Return the [X, Y] coordinate for the center point of the cell that contains the specified text.  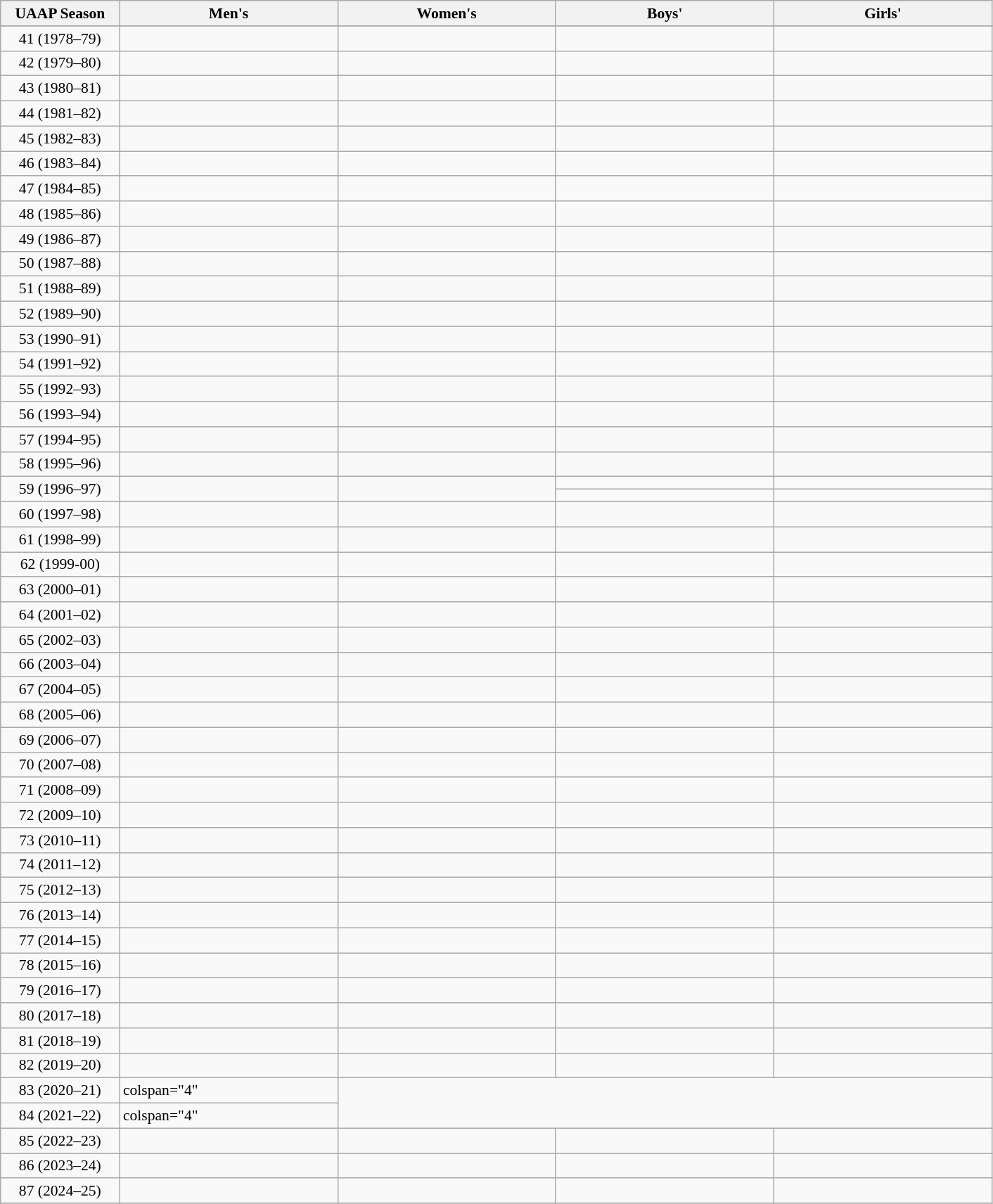
49 (1986–87) [60, 239]
63 (2000–01) [60, 590]
42 (1979–80) [60, 63]
62 (1999-00) [60, 565]
57 (1994–95) [60, 440]
64 (2001–02) [60, 615]
56 (1993–94) [60, 414]
53 (1990–91) [60, 339]
80 (2017–18) [60, 1016]
45 (1982–83) [60, 139]
79 (2016–17) [60, 991]
84 (2021–22) [60, 1116]
75 (2012–13) [60, 890]
85 (2022–23) [60, 1141]
41 (1978–79) [60, 39]
76 (2013–14) [60, 916]
65 (2002–03) [60, 640]
54 (1991–92) [60, 364]
59 (1996–97) [60, 489]
55 (1992–93) [60, 390]
Women's [447, 13]
50 (1987–88) [60, 264]
71 (2008–09) [60, 790]
67 (2004–05) [60, 690]
86 (2023–24) [60, 1166]
51 (1988–89) [60, 289]
Girls' [883, 13]
82 (2019–20) [60, 1065]
73 (2010–11) [60, 840]
UAAP Season [60, 13]
Boys' [665, 13]
83 (2020–21) [60, 1091]
66 (2003–04) [60, 665]
43 (1980–81) [60, 89]
87 (2024–25) [60, 1191]
47 (1984–85) [60, 189]
58 (1995–96) [60, 464]
81 (2018–19) [60, 1041]
74 (2011–12) [60, 865]
78 (2015–16) [60, 966]
70 (2007–08) [60, 765]
61 (1998–99) [60, 539]
69 (2006–07) [60, 740]
44 (1981–82) [60, 114]
Men's [229, 13]
72 (2009–10) [60, 815]
60 (1997–98) [60, 515]
77 (2014–15) [60, 940]
48 (1985–86) [60, 214]
68 (2005–06) [60, 715]
52 (1989–90) [60, 314]
46 (1983–84) [60, 164]
